Extract the [X, Y] coordinate from the center of the cell holding the provided text.  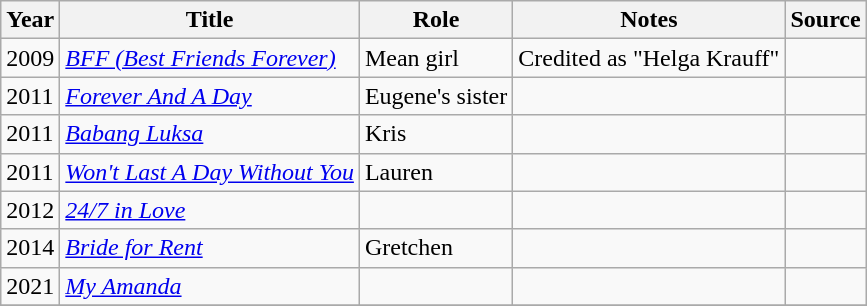
24/7 in Love [210, 210]
Role [436, 20]
BFF (Best Friends Forever) [210, 58]
Bride for Rent [210, 248]
Forever And A Day [210, 96]
Babang Luksa [210, 134]
Credited as "Helga Krauff" [649, 58]
Notes [649, 20]
Gretchen [436, 248]
Title [210, 20]
My Amanda [210, 286]
Eugene's sister [436, 96]
2012 [30, 210]
2021 [30, 286]
Kris [436, 134]
2014 [30, 248]
Won't Last A Day Without You [210, 172]
Lauren [436, 172]
Source [826, 20]
Mean girl [436, 58]
2009 [30, 58]
Year [30, 20]
